Determine the [X, Y] coordinate at the center of the cell enclosing the given text.  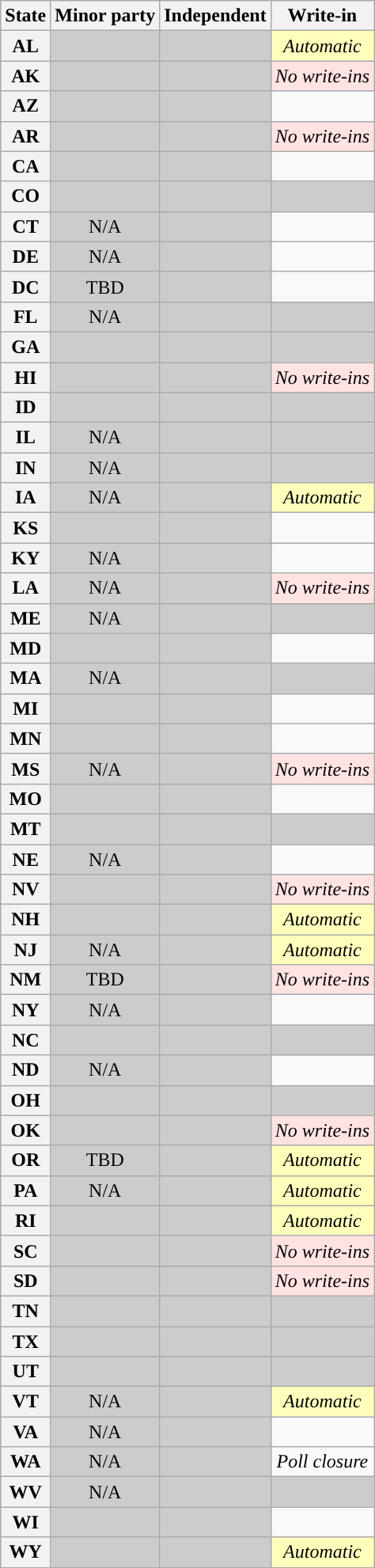
NH [25, 920]
GA [25, 347]
CO [25, 196]
Poll closure [322, 1462]
NY [25, 1010]
MN [25, 738]
AK [25, 76]
State [25, 16]
KS [25, 528]
NC [25, 1040]
MA [25, 678]
AZ [25, 106]
UT [25, 1372]
Independent [215, 16]
VA [25, 1432]
SC [25, 1251]
FL [25, 317]
WA [25, 1462]
MO [25, 799]
CA [25, 166]
Minor party [105, 16]
TX [25, 1342]
ID [25, 408]
DE [25, 256]
KY [25, 558]
MD [25, 648]
IA [25, 498]
SD [25, 1281]
WI [25, 1522]
ME [25, 618]
OR [25, 1160]
CT [25, 226]
LA [25, 588]
MS [25, 769]
Write-in [322, 16]
NE [25, 859]
OK [25, 1130]
NJ [25, 950]
RI [25, 1221]
IN [25, 468]
PA [25, 1190]
AR [25, 136]
HI [25, 378]
ND [25, 1070]
OH [25, 1100]
AL [25, 46]
MI [25, 708]
NV [25, 890]
DC [25, 287]
IL [25, 438]
TN [25, 1311]
VT [25, 1402]
MT [25, 829]
WY [25, 1552]
NM [25, 980]
WV [25, 1492]
